Output the (X, Y) coordinate of the center of the cell containing the given text.  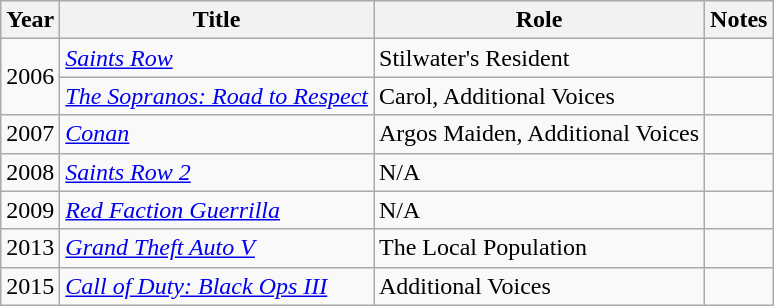
Saints Row (217, 58)
The Local Population (540, 248)
The Sopranos: Road to Respect (217, 96)
Red Faction Guerrilla (217, 210)
2013 (30, 248)
Year (30, 20)
Saints Row 2 (217, 172)
Argos Maiden, Additional Voices (540, 134)
Conan (217, 134)
2006 (30, 77)
2009 (30, 210)
Grand Theft Auto V (217, 248)
Call of Duty: Black Ops III (217, 286)
2008 (30, 172)
Additional Voices (540, 286)
Role (540, 20)
Stilwater's Resident (540, 58)
Notes (739, 20)
Title (217, 20)
2007 (30, 134)
2015 (30, 286)
Carol, Additional Voices (540, 96)
